Return the [X, Y] coordinate for the center point of the cell that contains the specified text.  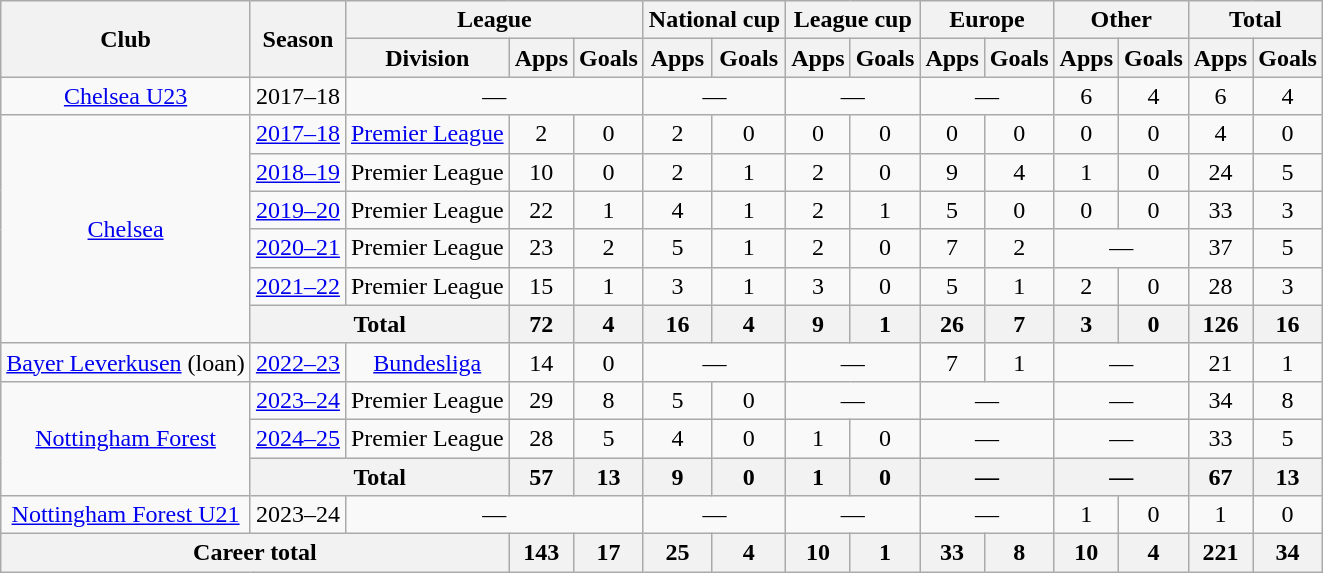
Division [427, 58]
2018–19 [298, 172]
23 [541, 248]
67 [1220, 477]
2020–21 [298, 248]
Nottingham Forest U21 [126, 515]
Chelsea U23 [126, 96]
15 [541, 286]
Bayer Leverkusen (loan) [126, 362]
29 [541, 400]
26 [952, 324]
25 [677, 553]
Season [298, 39]
Bundesliga [427, 362]
14 [541, 362]
Career total [255, 553]
126 [1220, 324]
17 [609, 553]
37 [1220, 248]
Chelsea [126, 229]
Nottingham Forest [126, 438]
League cup [853, 20]
National cup [714, 20]
22 [541, 210]
Other [1121, 20]
2024–25 [298, 438]
72 [541, 324]
221 [1220, 553]
League [494, 20]
2022–23 [298, 362]
57 [541, 477]
2021–22 [298, 286]
24 [1220, 172]
2019–20 [298, 210]
Europe [987, 20]
Club [126, 39]
143 [541, 553]
21 [1220, 362]
